Return (X, Y) of the center of cell containing provided text 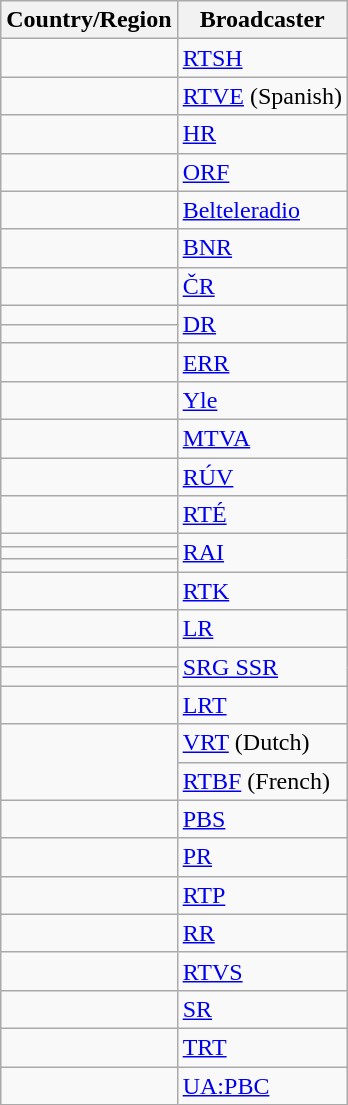
RTK (262, 591)
ORF (262, 172)
PBS (262, 819)
Belteleradio (262, 210)
Yle (262, 400)
DR (262, 324)
RTVE (Spanish) (262, 96)
MTVA (262, 438)
RTP (262, 895)
Broadcaster (262, 20)
ERR (262, 362)
RTÉ (262, 515)
HR (262, 134)
ČR (262, 286)
TRT (262, 1047)
LR (262, 629)
LRT (262, 705)
RTSH (262, 58)
BNR (262, 248)
SRG SSR (262, 667)
RTBF (French) (262, 781)
RR (262, 933)
SR (262, 1009)
VRT (Dutch) (262, 743)
RAI (262, 553)
RTVS (262, 971)
PR (262, 857)
UA:PBC (262, 1085)
RÚV (262, 477)
Country/Region (89, 20)
